Provide the (X, Y) coordinate of the cell's center where the given text is located.  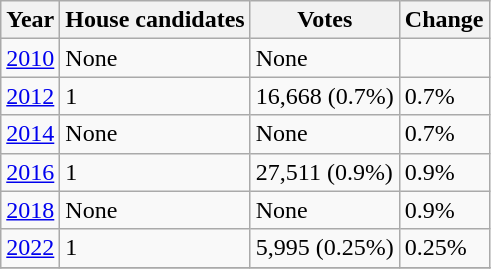
2018 (30, 210)
Change (444, 20)
Votes (324, 20)
2012 (30, 96)
2022 (30, 248)
0.25% (444, 248)
16,668 (0.7%) (324, 96)
2016 (30, 172)
House candidates (155, 20)
2010 (30, 58)
27,511 (0.9%) (324, 172)
Year (30, 20)
5,995 (0.25%) (324, 248)
2014 (30, 134)
